Capture the cell that displays the provided text and extract its (X, Y) central coordinate. 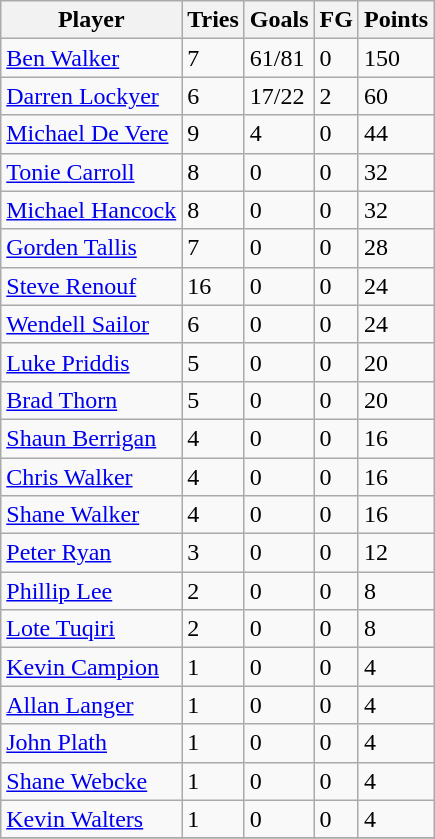
Luke Priddis (92, 362)
Tonie Carroll (92, 172)
Darren Lockyer (92, 96)
Ben Walker (92, 58)
Lote Tuqiri (92, 629)
Steve Renouf (92, 286)
61/81 (279, 58)
60 (396, 96)
Michael Hancock (92, 210)
Shane Walker (92, 515)
Michael De Vere (92, 134)
12 (396, 553)
Phillip Lee (92, 591)
Kevin Campion (92, 667)
17/22 (279, 96)
Tries (214, 20)
28 (396, 248)
Gorden Tallis (92, 248)
150 (396, 58)
Shane Webcke (92, 781)
Chris Walker (92, 477)
Shaun Berrigan (92, 438)
3 (214, 553)
FG (336, 20)
Peter Ryan (92, 553)
Allan Langer (92, 705)
Wendell Sailor (92, 324)
44 (396, 134)
Goals (279, 20)
Player (92, 20)
9 (214, 134)
Brad Thorn (92, 400)
John Plath (92, 743)
Points (396, 20)
Kevin Walters (92, 819)
